For the text-containing cell, return its midpoint in [X, Y] coordinate format. 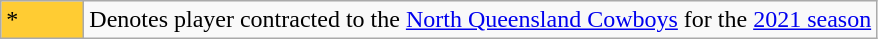
Denotes player contracted to the North Queensland Cowboys for the 2021 season [480, 20]
* [42, 20]
